From the cell containing the given text, extract its center point as [X, Y] coordinate. 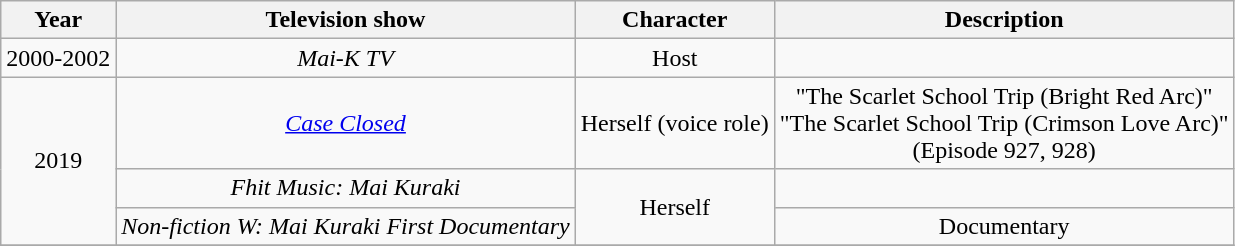
Herself [674, 207]
Year [58, 20]
Fhit Music: Mai Kuraki [346, 188]
Host [674, 58]
Documentary [1004, 226]
2000-2002 [58, 58]
Non-fiction W: Mai Kuraki First Documentary [346, 226]
"The Scarlet School Trip (Bright Red Arc)""The Scarlet School Trip (Crimson Love Arc)"(Episode 927, 928) [1004, 123]
Mai-K TV [346, 58]
Case Closed [346, 123]
Description [1004, 20]
Herself (voice role) [674, 123]
Character [674, 20]
Television show [346, 20]
2019 [58, 161]
